Find where the given text appears and provide that cell's center as (X, Y) coordinate. 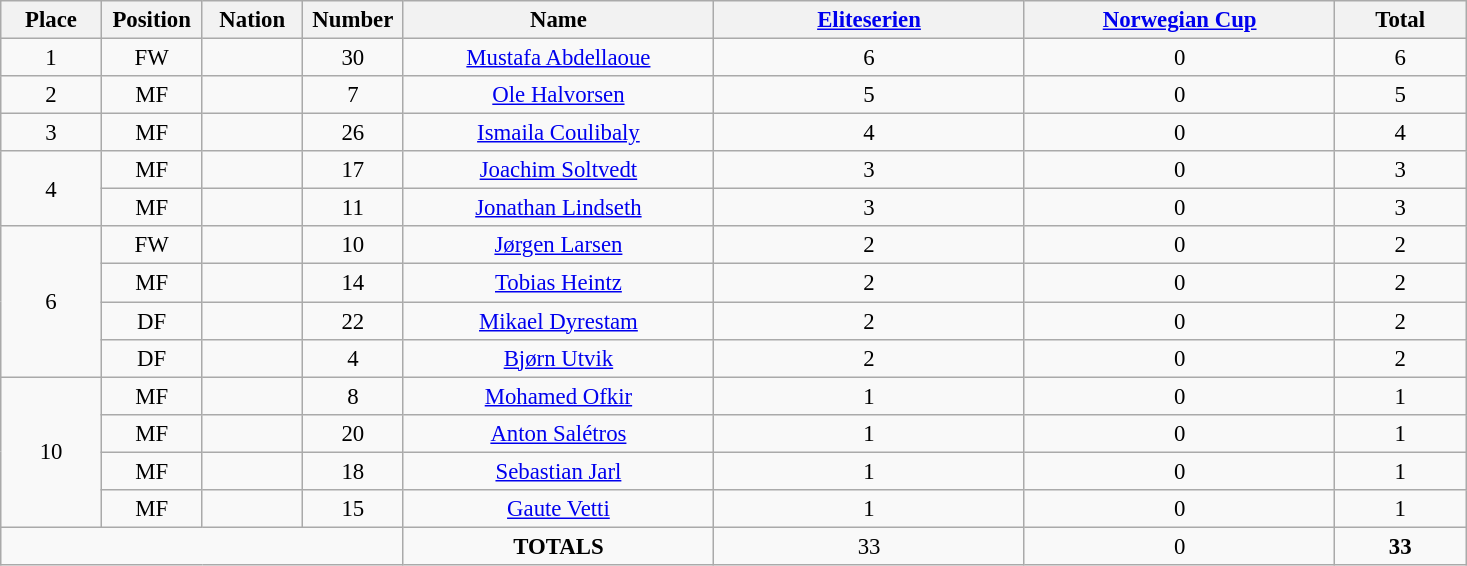
30 (354, 58)
Sebastian Jarl (558, 471)
Eliteserien (870, 20)
Joachim Soltvedt (558, 170)
Name (558, 20)
Jørgen Larsen (558, 245)
Nation (252, 20)
7 (354, 95)
Jonathan Lindseth (558, 208)
20 (354, 433)
Ismaila Coulibaly (558, 133)
TOTALS (558, 546)
Ole Halvorsen (558, 95)
18 (354, 471)
Bjørn Utvik (558, 358)
Mikael Dyrestam (558, 321)
26 (354, 133)
Tobias Heintz (558, 283)
11 (354, 208)
Number (354, 20)
Mohamed Ofkir (558, 396)
14 (354, 283)
Total (1400, 20)
Position (152, 20)
Place (52, 20)
22 (354, 321)
17 (354, 170)
8 (354, 396)
Mustafa Abdellaoue (558, 58)
Anton Salétros (558, 433)
Gaute Vetti (558, 509)
15 (354, 509)
Norwegian Cup (1180, 20)
